Output the (x, y) coordinate of the center of the cell containing the given text.  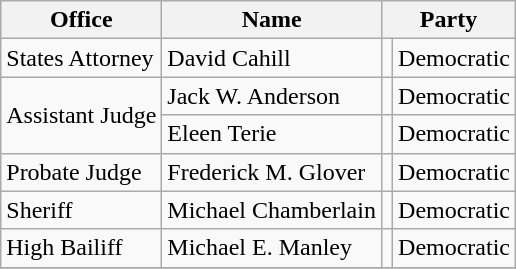
Jack W. Anderson (272, 96)
High Bailiff (82, 248)
David Cahill (272, 58)
Frederick M. Glover (272, 172)
Eleen Terie (272, 134)
Probate Judge (82, 172)
Office (82, 20)
Assistant Judge (82, 115)
Name (272, 20)
States Attorney (82, 58)
Party (448, 20)
Sheriff (82, 210)
Michael E. Manley (272, 248)
Michael Chamberlain (272, 210)
